Pinpoint the cell where the given text exists, returning its (x, y) midpoint coordinate. 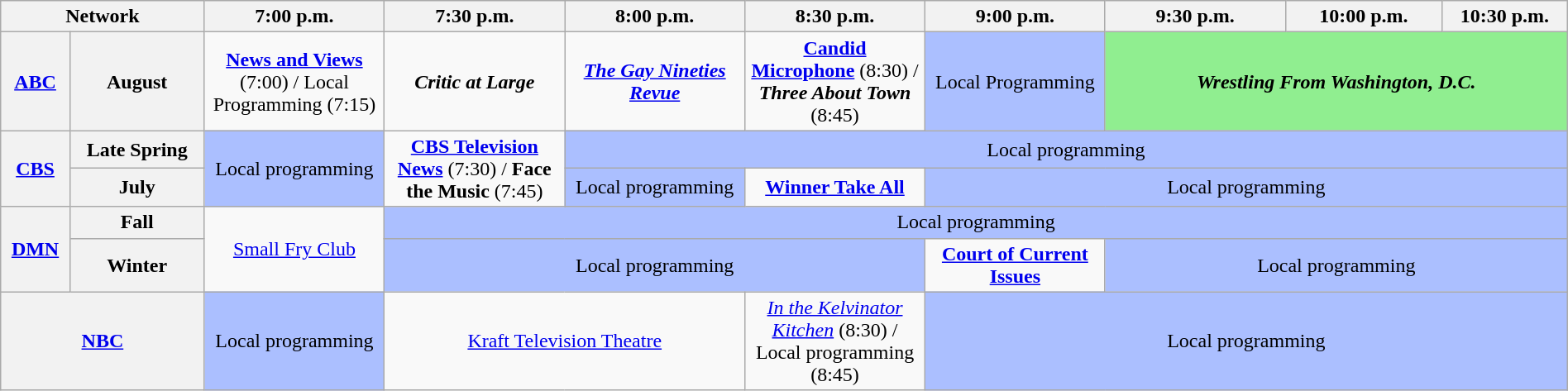
7:30 p.m. (475, 17)
In the Kelvinator Kitchen (8:30) / Local programming (8:45) (835, 341)
CBS (36, 169)
8:30 p.m. (835, 17)
Candid Microphone (8:30) / Three About Town (8:45) (835, 81)
News and Views (7:00) / Local Programming (7:15) (294, 81)
DMN (36, 250)
10:00 p.m. (1363, 17)
9:00 p.m. (1015, 17)
Critic at Large (475, 81)
Small Fry Club (294, 250)
Network (103, 17)
CBS Television News (7:30) / Face the Music (7:45) (475, 169)
Winner Take All (835, 188)
Kraft Television Theatre (565, 341)
Court of Current Issues (1015, 265)
Local Programming (1015, 81)
Late Spring (137, 150)
8:00 p.m. (655, 17)
July (137, 188)
The Gay Nineties Revue (655, 81)
Fall (137, 222)
10:30 p.m. (1505, 17)
7:00 p.m. (294, 17)
Wrestling From Washington, D.C. (1336, 81)
August (137, 81)
Winter (137, 265)
9:30 p.m. (1195, 17)
ABC (36, 81)
NBC (103, 341)
